Provide the [x, y] coordinate of the cell's center where the given text is located.  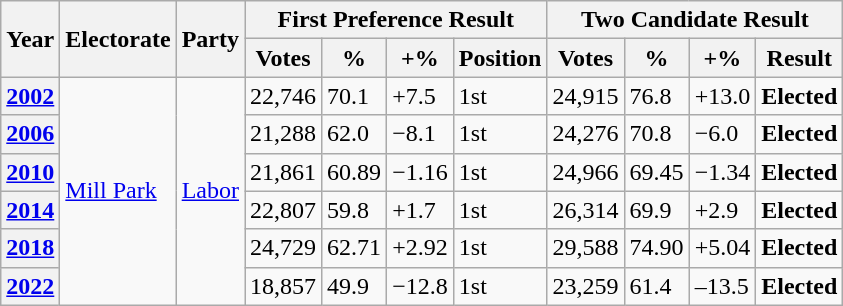
29,588 [586, 248]
69.9 [656, 210]
22,746 [284, 96]
59.8 [354, 210]
Electorate [118, 39]
Result [800, 58]
26,314 [586, 210]
+7.5 [420, 96]
First Preference Result [396, 20]
+2.92 [420, 248]
24,966 [586, 172]
−8.1 [420, 134]
2022 [30, 286]
49.9 [354, 286]
−1.34 [722, 172]
Labor [210, 191]
+13.0 [722, 96]
70.8 [656, 134]
69.45 [656, 172]
2014 [30, 210]
24,729 [284, 248]
Party [210, 39]
Two Candidate Result [695, 20]
62.0 [354, 134]
−6.0 [722, 134]
76.8 [656, 96]
24,276 [586, 134]
61.4 [656, 286]
2002 [30, 96]
62.71 [354, 248]
Position [500, 58]
+1.7 [420, 210]
−12.8 [420, 286]
22,807 [284, 210]
60.89 [354, 172]
24,915 [586, 96]
23,259 [586, 286]
Mill Park [118, 191]
2010 [30, 172]
74.90 [656, 248]
+2.9 [722, 210]
–13.5 [722, 286]
2018 [30, 248]
21,288 [284, 134]
21,861 [284, 172]
−1.16 [420, 172]
Year [30, 39]
+5.04 [722, 248]
18,857 [284, 286]
70.1 [354, 96]
2006 [30, 134]
